Extract the (x, y) coordinate from the center of the cell holding the provided text.  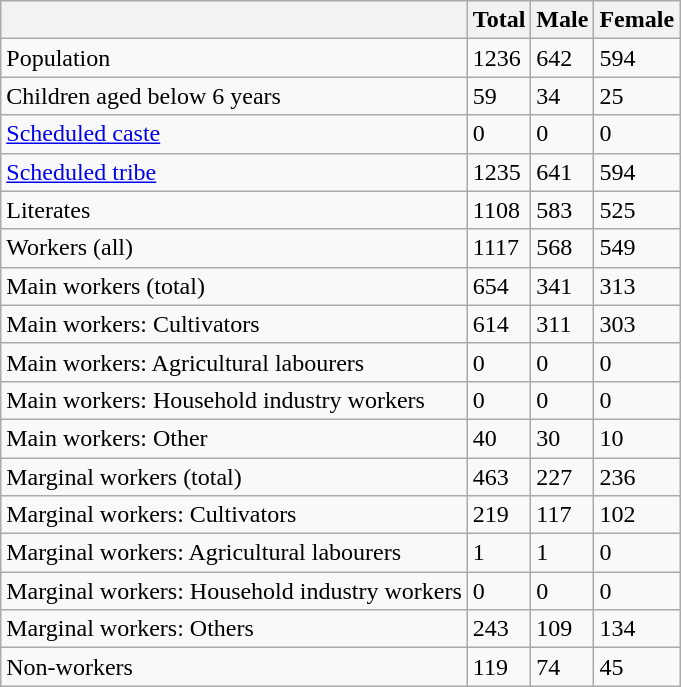
341 (562, 286)
641 (562, 172)
219 (499, 515)
Main workers: Household industry workers (234, 400)
1236 (499, 58)
10 (637, 438)
74 (562, 667)
243 (499, 629)
Marginal workers: Others (234, 629)
59 (499, 96)
45 (637, 667)
102 (637, 515)
227 (562, 477)
313 (637, 286)
34 (562, 96)
Main workers: Other (234, 438)
119 (499, 667)
Marginal workers (total) (234, 477)
614 (499, 324)
Main workers: Agricultural labourers (234, 362)
Marginal workers: Household industry workers (234, 591)
Workers (all) (234, 248)
1117 (499, 248)
117 (562, 515)
Main workers (total) (234, 286)
303 (637, 324)
Marginal workers: Agricultural labourers (234, 553)
Female (637, 20)
525 (637, 210)
642 (562, 58)
Marginal workers: Cultivators (234, 515)
134 (637, 629)
109 (562, 629)
Scheduled caste (234, 134)
463 (499, 477)
30 (562, 438)
Scheduled tribe (234, 172)
654 (499, 286)
311 (562, 324)
Population (234, 58)
Total (499, 20)
1235 (499, 172)
Children aged below 6 years (234, 96)
568 (562, 248)
40 (499, 438)
Literates (234, 210)
583 (562, 210)
Non-workers (234, 667)
236 (637, 477)
549 (637, 248)
25 (637, 96)
Male (562, 20)
Main workers: Cultivators (234, 324)
1108 (499, 210)
